Extract the (x, y) coordinate from the center of the cell holding the provided text.  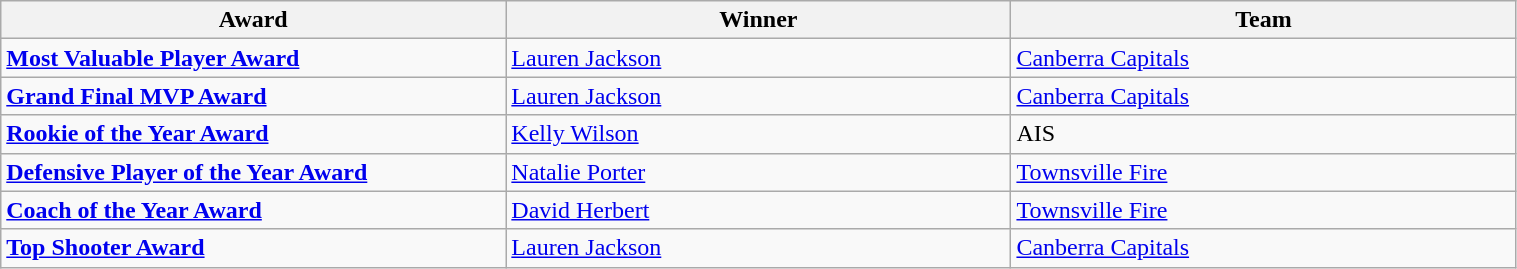
Team (1264, 20)
Defensive Player of the Year Award (254, 172)
Coach of the Year Award (254, 210)
Top Shooter Award (254, 248)
Rookie of the Year Award (254, 134)
David Herbert (758, 210)
Winner (758, 20)
Grand Final MVP Award (254, 96)
Most Valuable Player Award (254, 58)
Award (254, 20)
Kelly Wilson (758, 134)
Natalie Porter (758, 172)
AIS (1264, 134)
